Return (X, Y) of the center of cell containing provided text 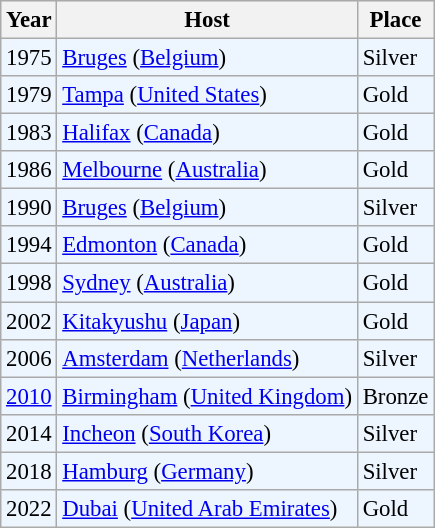
Bronze (395, 396)
2006 (29, 358)
Hamburg (Germany) (207, 471)
Amsterdam (Netherlands) (207, 358)
Place (395, 20)
1975 (29, 58)
1990 (29, 208)
Tampa (United States) (207, 95)
Host (207, 20)
2010 (29, 396)
2018 (29, 471)
1979 (29, 95)
Halifax (Canada) (207, 133)
1986 (29, 170)
Kitakyushu (Japan) (207, 321)
Birmingham (United Kingdom) (207, 396)
2014 (29, 433)
Edmonton (Canada) (207, 245)
Dubai (United Arab Emirates) (207, 509)
Incheon (South Korea) (207, 433)
Melbourne (Australia) (207, 170)
Sydney (Australia) (207, 283)
1983 (29, 133)
Year (29, 20)
2022 (29, 509)
1994 (29, 245)
1998 (29, 283)
2002 (29, 321)
